For the text-containing cell, return its midpoint in [X, Y] coordinate format. 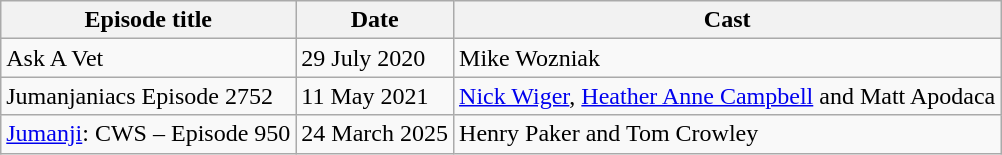
Ask A Vet [148, 58]
Jumanji: CWS – Episode 950 [148, 134]
Henry Paker and Tom Crowley [728, 134]
Nick Wiger, Heather Anne Campbell and Matt Apodaca [728, 96]
11 May 2021 [375, 96]
Cast [728, 20]
Mike Wozniak [728, 58]
Date [375, 20]
Episode title [148, 20]
24 March 2025 [375, 134]
Jumanjaniacs Episode 2752 [148, 96]
29 July 2020 [375, 58]
